Identify which cell holds the provided text, then report its (X, Y) central coordinate. 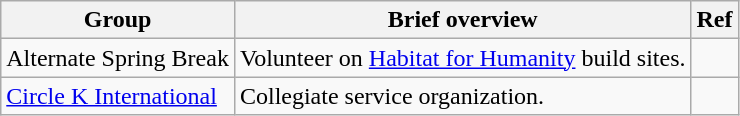
Collegiate service organization. (462, 96)
Volunteer on Habitat for Humanity build sites. (462, 58)
Ref (714, 20)
Brief overview (462, 20)
Circle K International (118, 96)
Alternate Spring Break (118, 58)
Group (118, 20)
